Output the (X, Y) coordinate of the center of the cell containing the given text.  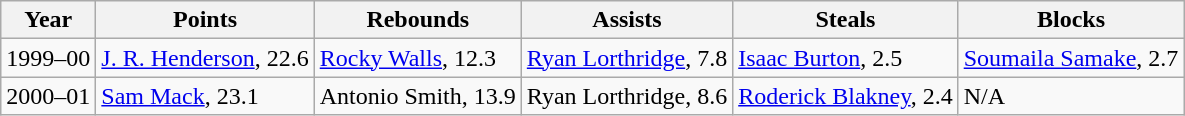
Sam Mack, 23.1 (205, 96)
Antonio Smith, 13.9 (418, 96)
N/A (1071, 96)
1999–00 (48, 58)
Points (205, 20)
Soumaila Samake, 2.7 (1071, 58)
Roderick Blakney, 2.4 (846, 96)
Rebounds (418, 20)
Ryan Lorthridge, 7.8 (626, 58)
Rocky Walls, 12.3 (418, 58)
Assists (626, 20)
J. R. Henderson, 22.6 (205, 58)
Year (48, 20)
Ryan Lorthridge, 8.6 (626, 96)
Blocks (1071, 20)
Steals (846, 20)
Isaac Burton, 2.5 (846, 58)
2000–01 (48, 96)
